For the text-containing cell, return its midpoint in [x, y] coordinate format. 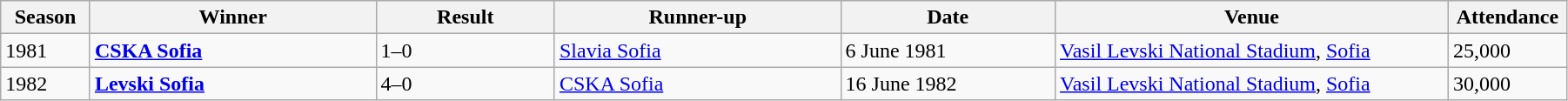
Attendance [1507, 17]
1–0 [465, 50]
Result [465, 17]
6 June 1981 [948, 50]
Levski Sofia [233, 84]
4–0 [465, 84]
1982 [45, 84]
16 June 1982 [948, 84]
1981 [45, 50]
Slavia Sofia [698, 50]
25,000 [1507, 50]
30,000 [1507, 84]
Venue [1252, 17]
Winner [233, 17]
Runner-up [698, 17]
Date [948, 17]
Season [45, 17]
